Find where the given text appears and provide that cell's center as [X, Y] coordinate. 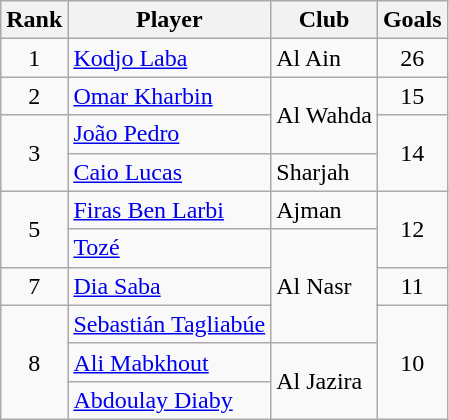
Abdoulay Diaby [170, 400]
2 [34, 96]
26 [412, 58]
8 [34, 362]
Firas Ben Larbi [170, 210]
Al Nasr [324, 286]
Ajman [324, 210]
14 [412, 153]
Tozé [170, 248]
Al Wahda [324, 115]
11 [412, 286]
Kodjo Laba [170, 58]
Player [170, 20]
Caio Lucas [170, 172]
Rank [34, 20]
Dia Saba [170, 286]
Sharjah [324, 172]
7 [34, 286]
Club [324, 20]
João Pedro [170, 134]
Ali Mabkhout [170, 362]
Sebastián Tagliabúe [170, 324]
Al Jazira [324, 381]
3 [34, 153]
Goals [412, 20]
Al Ain [324, 58]
1 [34, 58]
10 [412, 362]
15 [412, 96]
5 [34, 229]
12 [412, 229]
Omar Kharbin [170, 96]
